Locate the cell with the specified text and output its (X, Y) center coordinate. 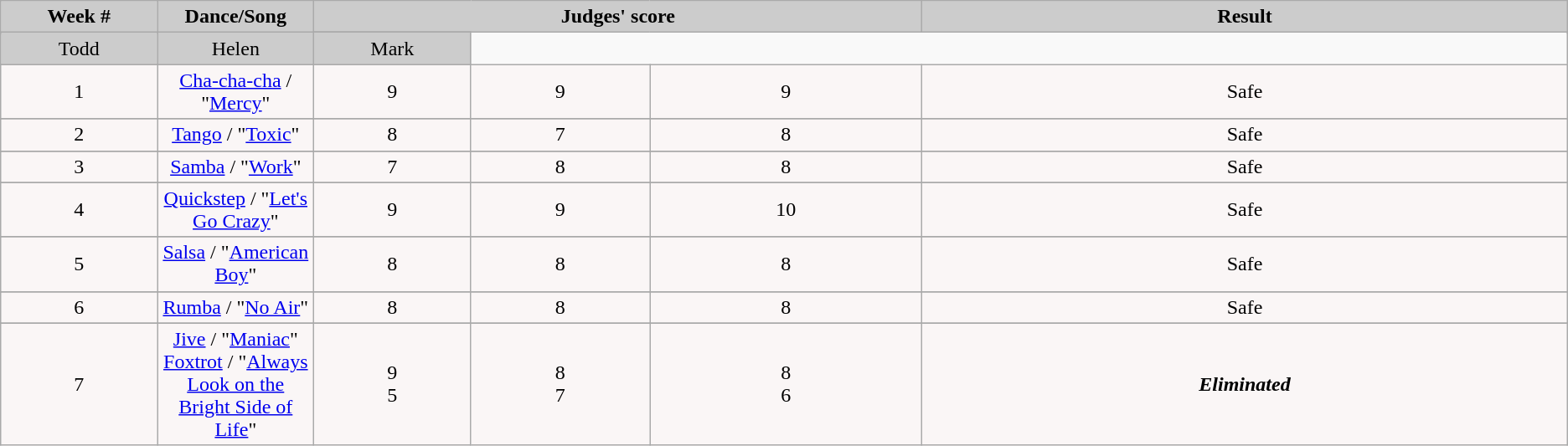
6 (79, 307)
Salsa / "American Boy" (236, 264)
Helen (236, 49)
2 (79, 135)
86 (786, 384)
Quickstep / "Let's Go Crazy" (236, 209)
95 (392, 384)
Dance/Song (236, 17)
Tango / "Toxic" (236, 135)
1 (79, 92)
Rumba / "No Air" (236, 307)
3 (79, 167)
10 (786, 209)
Result (1245, 17)
Mark (392, 49)
4 (79, 209)
Samba / "Work" (236, 167)
87 (560, 384)
5 (79, 264)
Cha-cha-cha / "Mercy" (236, 92)
Judges' score (618, 17)
Jive / "Maniac"Foxtrot / "Always Look on the Bright Side of Life" (236, 384)
Todd (79, 49)
Eliminated (1245, 384)
Week # (79, 17)
